Detect which cell encompasses the target text, then output its [x, y] center coordinate. 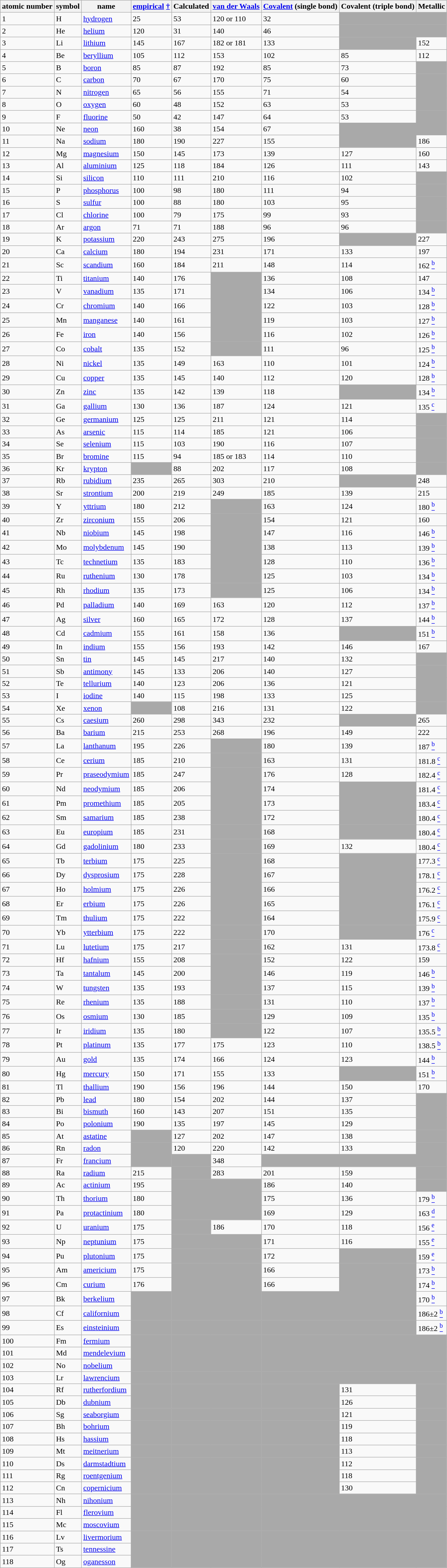
28 [27, 363]
17 [27, 215]
Gd [68, 846]
gallium [106, 406]
sodium [106, 141]
303 [236, 481]
77 [27, 1031]
187 b [432, 746]
Pm [68, 803]
2 [27, 31]
tungsten [106, 988]
Ti [68, 278]
ruthenium [106, 576]
74 [27, 988]
Fr [68, 1161]
1 [27, 19]
Covalent (single bond) [300, 6]
Sr [68, 493]
cobalt [106, 349]
samarium [106, 817]
170 b [432, 1299]
81 [27, 1087]
Tc [68, 562]
zirconium [106, 520]
Sc [68, 265]
antimony [106, 671]
protactinium [106, 1213]
Br [68, 456]
22 [27, 278]
268 [236, 733]
Cu [68, 377]
hydrogen [106, 19]
216 [236, 708]
europium [106, 832]
V [68, 292]
33 [27, 432]
174 b [432, 1284]
343 [236, 720]
Zr [68, 520]
68 [27, 904]
atomic number [27, 6]
5 [27, 68]
K [68, 239]
palladium [106, 605]
59 [27, 775]
barium [106, 733]
104 [27, 1390]
Ts [68, 1549]
127 b [432, 320]
Rn [68, 1148]
uranium [106, 1227]
235 [151, 481]
194 [191, 252]
iron [106, 334]
caesium [106, 720]
Np [68, 1242]
Hs [68, 1439]
silicon [106, 178]
gadolinium [106, 846]
181.8 c [432, 760]
Pb [68, 1099]
H [68, 19]
72 [27, 960]
americium [106, 1270]
magnesium [106, 154]
134 [300, 292]
seaborgium [106, 1414]
Kr [68, 469]
name [106, 6]
162 [300, 947]
Nb [68, 533]
Calculated [191, 6]
rubidium [106, 481]
platinum [106, 1045]
89 [27, 1185]
fluorine [106, 117]
9 [27, 117]
Rh [68, 591]
Sb [68, 671]
actinium [106, 1185]
roentgenium [106, 1476]
80 [27, 1074]
Db [68, 1402]
90 [27, 1199]
260 [151, 720]
P [68, 190]
120 or 110 [236, 19]
Zn [68, 392]
N [68, 92]
Hg [68, 1074]
francium [106, 1161]
osmium [106, 1016]
rutherfordium [106, 1390]
Be [68, 55]
flerovium [106, 1512]
Yb [68, 933]
tin [106, 659]
298 [191, 720]
158 [236, 634]
van der Waals [236, 6]
Re [68, 1002]
Ru [68, 576]
praseodymium [106, 775]
11 [27, 141]
rhenium [106, 1002]
173 b [432, 1270]
symbol [68, 6]
Pa [68, 1213]
39 [27, 506]
empirical † [151, 6]
O [68, 104]
germanium [106, 420]
B [68, 68]
Ga [68, 406]
Er [68, 904]
Cd [68, 634]
indium [106, 647]
thulium [106, 918]
nobelium [106, 1365]
20 [27, 252]
copernicium [106, 1488]
neodymium [106, 789]
tantalum [106, 973]
Lr [68, 1378]
16 [27, 203]
183 [191, 562]
275 [236, 239]
thorium [106, 1199]
tennessine [106, 1549]
78 [27, 1045]
135.5 b [432, 1031]
promethium [106, 803]
Au [68, 1060]
83 [27, 1112]
arsenic [106, 432]
180 b [432, 506]
copper [106, 377]
holmium [106, 889]
W [68, 988]
bismuth [106, 1112]
fermium [106, 1341]
126 b [432, 334]
178.1 c [432, 875]
Se [68, 444]
curium [106, 1284]
34 [27, 444]
nitrogen [106, 92]
berkelium [106, 1299]
Pt [68, 1045]
55 [27, 720]
52 [27, 683]
Mo [68, 547]
Cr [68, 306]
potassium [106, 239]
Co [68, 349]
233 [191, 846]
Cl [68, 215]
86 [27, 1148]
F [68, 117]
Cs [68, 720]
155 e [432, 1242]
92 [27, 1227]
hafnium [106, 960]
Bi [68, 1112]
175.9 c [432, 918]
As [68, 432]
182 or 181 [236, 43]
Nh [68, 1500]
moscovium [106, 1525]
lanthanum [106, 746]
91 [27, 1213]
76 [27, 1016]
Og [68, 1562]
Sm [68, 817]
U [68, 1227]
21 [27, 265]
Mn [68, 320]
phosphorus [106, 190]
135 c [432, 406]
49 [27, 647]
terbium [106, 860]
neptunium [106, 1242]
Sg [68, 1414]
201 [300, 1173]
zinc [106, 392]
iridium [106, 1031]
Pu [68, 1256]
62 [27, 817]
argon [106, 227]
138.5 b [432, 1045]
248 [432, 481]
4 [27, 55]
30 [27, 392]
xenon [106, 708]
oxygen [106, 104]
I [68, 696]
7 [27, 92]
125 b [432, 349]
Xe [68, 708]
S [68, 203]
35 [27, 456]
6 [27, 80]
18 [27, 227]
225 [191, 860]
Covalent (triple bond) [377, 6]
Tb [68, 860]
Mg [68, 154]
177.3 c [432, 860]
136 b [432, 562]
cerium [106, 760]
124 b [432, 363]
polonium [106, 1124]
Ba [68, 733]
153 [236, 55]
californium [106, 1313]
179 b [432, 1199]
27 [27, 349]
In [68, 647]
nihonium [106, 1500]
163 d [432, 1213]
Ir [68, 1031]
12 [27, 154]
Rg [68, 1476]
Eu [68, 832]
232 [300, 720]
dysprosium [106, 875]
43 [27, 562]
manganese [106, 320]
Bk [68, 1299]
krypton [106, 469]
228 [191, 875]
Metallic [432, 6]
238 [191, 817]
radon [106, 1148]
Sn [68, 659]
212 [191, 506]
36 [27, 469]
Md [68, 1353]
Ge [68, 420]
26 [27, 334]
176.2 c [432, 889]
Y [68, 506]
Bh [68, 1427]
97 [27, 1299]
Fe [68, 334]
3 [27, 43]
Es [68, 1327]
58 [27, 760]
14 [27, 178]
Tl [68, 1087]
dubnium [106, 1402]
molybdenum [106, 547]
astatine [106, 1136]
carbon [106, 80]
13 [27, 166]
Th [68, 1199]
lead [106, 1099]
151 [300, 1112]
283 [236, 1173]
207 [236, 1112]
183.4 c [432, 803]
Ra [68, 1173]
Cm [68, 1284]
173.8 c [432, 947]
82 [27, 1099]
69 [27, 918]
Pr [68, 775]
148 [300, 265]
bohrium [106, 1427]
47 [27, 619]
gold [106, 1060]
neon [106, 129]
rhodium [106, 591]
sulfur [106, 203]
radium [106, 1173]
Ar [68, 227]
177 [191, 1045]
24 [27, 306]
164 [300, 918]
243 [191, 239]
61 [27, 803]
lutetium [106, 947]
41 [27, 533]
205 [191, 803]
erbium [106, 904]
Tm [68, 918]
348 [236, 1161]
Li [68, 43]
darmstadtium [106, 1463]
Dy [68, 875]
cadmium [106, 634]
Cn [68, 1488]
Po [68, 1124]
Ag [68, 619]
He [68, 31]
La [68, 746]
At [68, 1136]
29 [27, 377]
44 [27, 576]
titanium [106, 278]
66 [27, 875]
technetium [106, 562]
Rf [68, 1390]
Si [68, 178]
Ne [68, 129]
yttrium [106, 506]
hassium [106, 1439]
Na [68, 141]
beryllium [106, 55]
calcium [106, 252]
23 [27, 292]
249 [236, 493]
253 [191, 733]
Ce [68, 760]
Al [68, 166]
oganesson [106, 1562]
37 [27, 481]
strontium [106, 493]
159 e [432, 1256]
tellurium [106, 683]
192 [236, 68]
15 [27, 190]
vanadium [106, 292]
chromium [106, 306]
Ac [68, 1185]
176 c [432, 933]
C [68, 80]
lawrencium [106, 1378]
Am [68, 1270]
10 [27, 129]
ytterbium [106, 933]
nickel [106, 363]
mendelevium [106, 1353]
Mc [68, 1525]
Ca [68, 252]
thallium [106, 1087]
mercury [106, 1074]
8 [27, 104]
247 [191, 775]
einsteinium [106, 1327]
187 [236, 406]
19 [27, 239]
selenium [106, 444]
chlorine [106, 215]
niobium [106, 533]
219 [191, 493]
No [68, 1365]
162 b [432, 265]
51 [27, 671]
Ta [68, 973]
livermorium [106, 1537]
84 [27, 1124]
40 [27, 520]
Lu [68, 947]
lithium [106, 43]
178 [191, 576]
Hf [68, 960]
Cf [68, 1313]
Ds [68, 1463]
57 [27, 746]
Nd [68, 789]
208 [191, 960]
185 or 183 [236, 456]
Ho [68, 889]
135 b [432, 1016]
silver [106, 619]
Fl [68, 1512]
boron [106, 68]
Ni [68, 363]
meitnerium [106, 1451]
Pd [68, 605]
Te [68, 683]
181.4 c [432, 789]
Lv [68, 1537]
aluminium [106, 166]
iodine [106, 696]
plutonium [106, 1256]
scandium [106, 265]
Rb [68, 481]
Mt [68, 1451]
156 e [432, 1227]
helium [106, 31]
176.1 c [432, 904]
45 [27, 591]
182.4 c [432, 775]
bromine [106, 456]
Os [68, 1016]
Fm [68, 1341]
